Pinpoint the cell where the given text exists, returning its [x, y] midpoint coordinate. 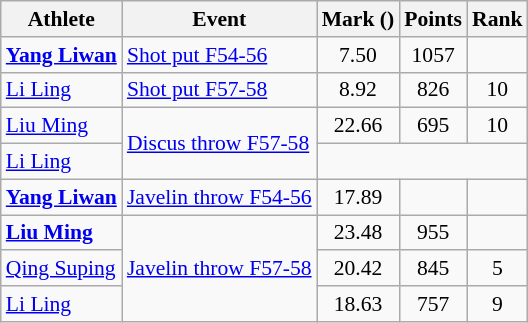
Qing Suping [62, 269]
9 [498, 304]
17.89 [358, 197]
7.50 [358, 55]
Event [220, 19]
Athlete [62, 19]
Javelin throw F57-58 [220, 268]
955 [433, 233]
5 [498, 269]
757 [433, 304]
23.48 [358, 233]
826 [433, 90]
Shot put F54-56 [220, 55]
18.63 [358, 304]
8.92 [358, 90]
Javelin throw F54-56 [220, 197]
22.66 [358, 126]
695 [433, 126]
Rank [498, 19]
20.42 [358, 269]
845 [433, 269]
Shot put F57-58 [220, 90]
Points [433, 19]
Discus throw F57-58 [220, 144]
1057 [433, 55]
Mark () [358, 19]
